Extract the [X, Y] coordinate from the center of the cell holding the provided text.  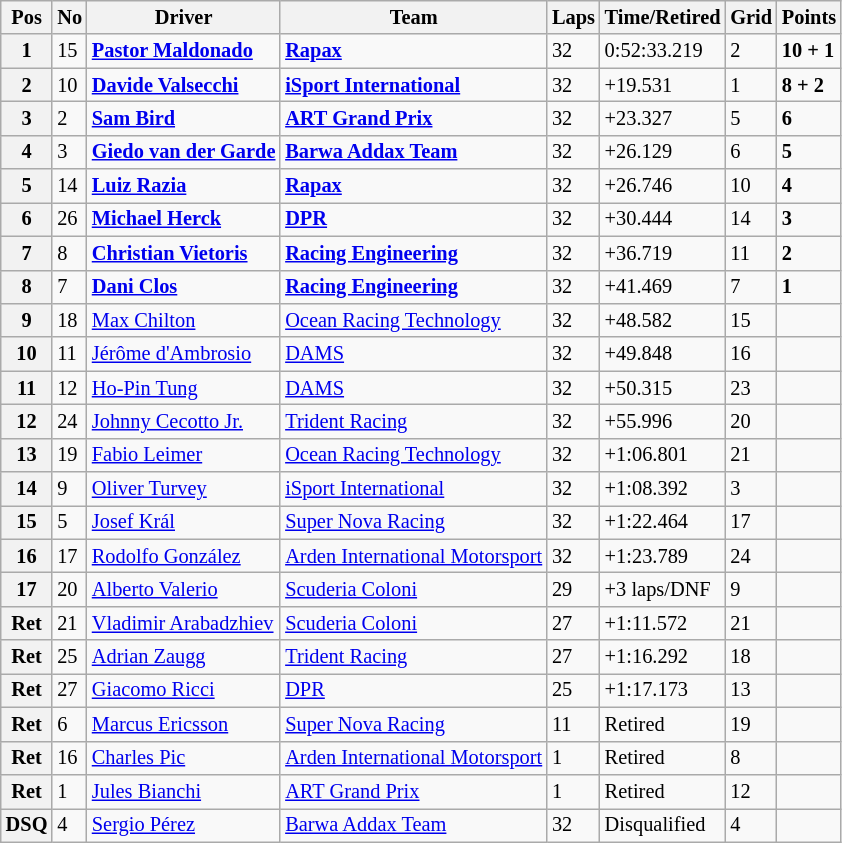
+1:11.572 [663, 623]
Laps [574, 17]
Sergio Pérez [184, 825]
Pastor Maldonado [184, 51]
+1:22.464 [663, 522]
Pos [27, 17]
Christian Vietoris [184, 253]
Driver [184, 17]
+23.327 [663, 118]
Jérôme d'Ambrosio [184, 354]
Giedo van der Garde [184, 152]
Josef Král [184, 522]
Michael Herck [184, 219]
+36.719 [663, 253]
+19.531 [663, 85]
Team [414, 17]
Fabio Leimer [184, 455]
+26.129 [663, 152]
Disqualified [663, 825]
Luiz Razia [184, 186]
Points [809, 17]
+26.746 [663, 186]
Adrian Zaugg [184, 657]
Rodolfo González [184, 556]
+50.315 [663, 388]
DSQ [27, 825]
+1:17.173 [663, 690]
Vladimir Arabadzhiev [184, 623]
8 + 2 [809, 85]
26 [70, 219]
+1:16.292 [663, 657]
+48.582 [663, 320]
+30.444 [663, 219]
Time/Retired [663, 17]
Davide Valsecchi [184, 85]
+49.848 [663, 354]
Max Chilton [184, 320]
Sam Bird [184, 118]
+1:23.789 [663, 556]
Ho-Pin Tung [184, 388]
Giacomo Ricci [184, 690]
Jules Bianchi [184, 791]
Oliver Turvey [184, 489]
29 [574, 589]
0:52:33.219 [663, 51]
+41.469 [663, 287]
+55.996 [663, 421]
10 + 1 [809, 51]
Dani Clos [184, 287]
No [70, 17]
+1:06.801 [663, 455]
Marcus Ericsson [184, 724]
Grid [751, 17]
+3 laps/DNF [663, 589]
Johnny Cecotto Jr. [184, 421]
Charles Pic [184, 758]
+1:08.392 [663, 489]
Alberto Valerio [184, 589]
23 [751, 388]
